Search for the cell housing the specified text and yield its (x, y) center coordinate. 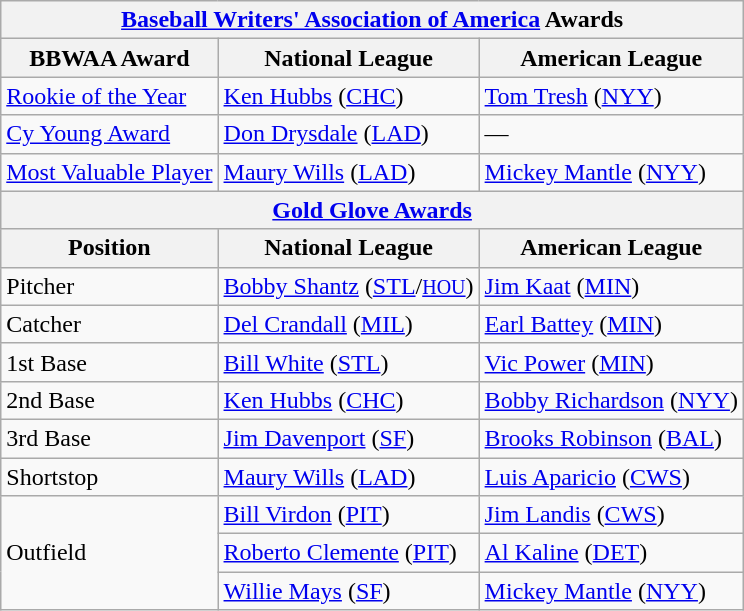
Cy Young Award (110, 134)
Shortstop (110, 477)
2nd Base (110, 400)
Bobby Richardson (NYY) (611, 400)
Pitcher (110, 286)
Vic Power (MIN) (611, 362)
— (611, 134)
Earl Battey (MIN) (611, 324)
BBWAA Award (110, 58)
3rd Base (110, 438)
Jim Kaat (MIN) (611, 286)
Rookie of the Year (110, 96)
Gold Glove Awards (372, 210)
Roberto Clemente (PIT) (348, 553)
Del Crandall (MIL) (348, 324)
Jim Davenport (SF) (348, 438)
Catcher (110, 324)
Willie Mays (SF) (348, 591)
Tom Tresh (NYY) (611, 96)
Luis Aparicio (CWS) (611, 477)
Bobby Shantz (STL/HOU) (348, 286)
Bill Virdon (PIT) (348, 515)
1st Base (110, 362)
Most Valuable Player (110, 172)
Outfield (110, 553)
Baseball Writers' Association of America Awards (372, 20)
Don Drysdale (LAD) (348, 134)
Jim Landis (CWS) (611, 515)
Brooks Robinson (BAL) (611, 438)
Al Kaline (DET) (611, 553)
Bill White (STL) (348, 362)
Position (110, 248)
